Search for the cell housing the specified text and yield its (X, Y) center coordinate. 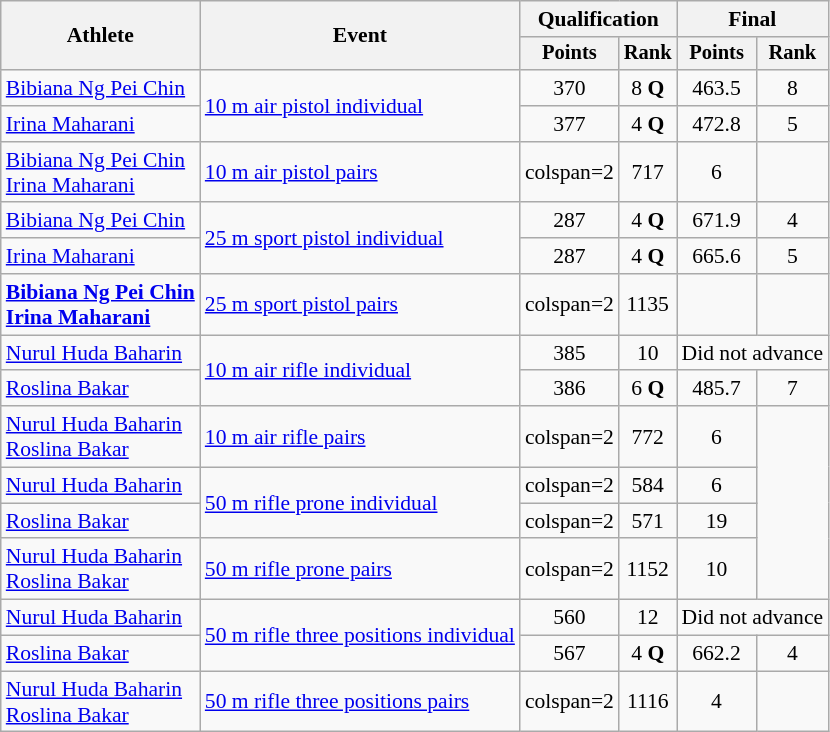
1152 (648, 570)
571 (648, 521)
662.2 (717, 654)
567 (570, 654)
671.9 (717, 221)
8 Q (648, 88)
Athlete (100, 36)
25 m sport pistol pairs (360, 304)
19 (717, 521)
1135 (648, 304)
772 (648, 436)
10 m air pistol individual (360, 106)
50 m rifle prone pairs (360, 570)
485.7 (717, 389)
385 (570, 353)
Qualification (598, 19)
10 m air rifle pairs (360, 436)
Final (753, 19)
560 (570, 618)
10 m air rifle individual (360, 370)
370 (570, 88)
665.6 (717, 256)
472.8 (717, 124)
12 (648, 618)
50 m rifle three positions individual (360, 636)
50 m rifle three positions pairs (360, 702)
377 (570, 124)
6 Q (648, 389)
Event (360, 36)
584 (648, 486)
25 m sport pistol individual (360, 238)
463.5 (717, 88)
50 m rifle prone individual (360, 504)
8 (793, 88)
10 m air pistol pairs (360, 172)
7 (793, 389)
717 (648, 172)
1116 (648, 702)
386 (570, 389)
